Locate the cell with the specified text and output its (X, Y) center coordinate. 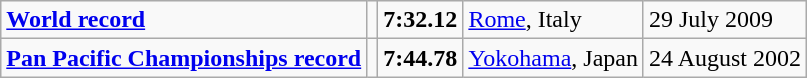
7:44.78 (420, 58)
29 July 2009 (724, 20)
Pan Pacific Championships record (184, 58)
World record (184, 20)
7:32.12 (420, 20)
24 August 2002 (724, 58)
Rome, Italy (554, 20)
Yokohama, Japan (554, 58)
